From the cell containing the given text, extract its center point as [X, Y] coordinate. 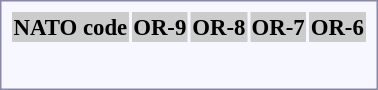
OR-9 [160, 27]
OR-7 [278, 27]
OR-6 [337, 27]
NATO code [70, 27]
OR-8 [219, 27]
